Output the [X, Y] coordinate of the center of the cell containing the given text.  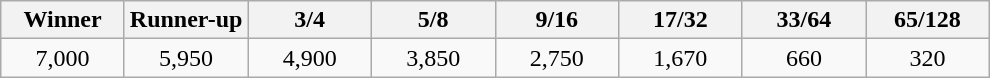
3/4 [310, 20]
17/32 [681, 20]
320 [928, 58]
2,750 [557, 58]
4,900 [310, 58]
3,850 [433, 58]
7,000 [63, 58]
5,950 [186, 58]
65/128 [928, 20]
660 [804, 58]
1,670 [681, 58]
Winner [63, 20]
33/64 [804, 20]
5/8 [433, 20]
Runner-up [186, 20]
9/16 [557, 20]
